Extract the (x, y) coordinate from the center of the cell holding the provided text.  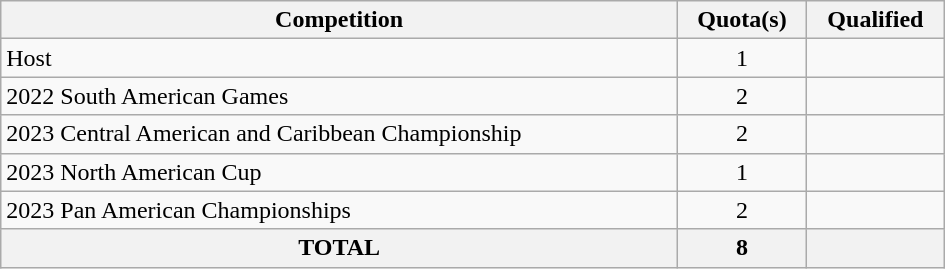
Qualified (876, 20)
TOTAL (340, 248)
2023 Pan American Championships (340, 210)
2023 North American Cup (340, 172)
Quota(s) (742, 20)
Competition (340, 20)
2022 South American Games (340, 96)
8 (742, 248)
2023 Central American and Caribbean Championship (340, 134)
Host (340, 58)
